Pinpoint the cell where the given text exists, returning its (x, y) midpoint coordinate. 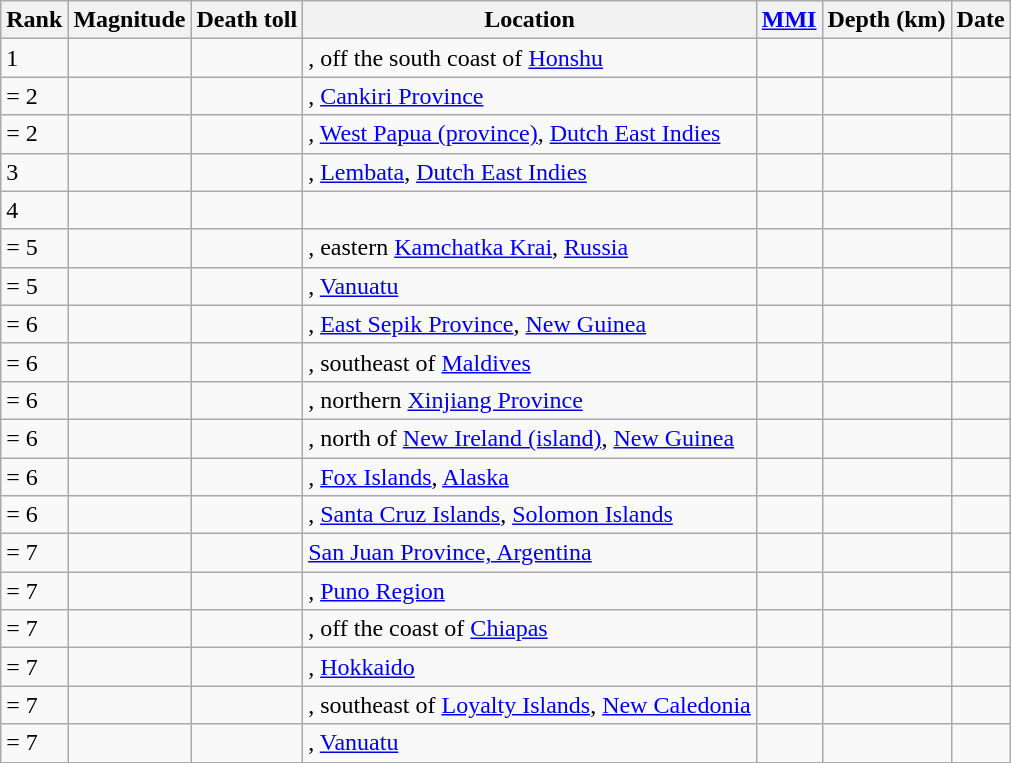
Rank (34, 20)
Depth (km) (886, 20)
, northern Xinjiang Province (530, 400)
, West Papua (province), Dutch East Indies (530, 134)
, Puno Region (530, 591)
, off the coast of Chiapas (530, 629)
Death toll (247, 20)
, southeast of Loyalty Islands, New Caledonia (530, 705)
, north of New Ireland (island), New Guinea (530, 438)
San Juan Province, Argentina (530, 553)
, southeast of Maldives (530, 362)
Magnitude (130, 20)
, eastern Kamchatka Krai, Russia (530, 248)
Location (530, 20)
, Hokkaido (530, 667)
4 (34, 210)
, off the south coast of Honshu (530, 58)
MMI (789, 20)
, Lembata, Dutch East Indies (530, 172)
Date (980, 20)
, East Sepik Province, New Guinea (530, 324)
, Santa Cruz Islands, Solomon Islands (530, 515)
1 (34, 58)
, Fox Islands, Alaska (530, 477)
, Cankiri Province (530, 96)
3 (34, 172)
